Extract the [x, y] coordinate from the center of the cell holding the provided text.  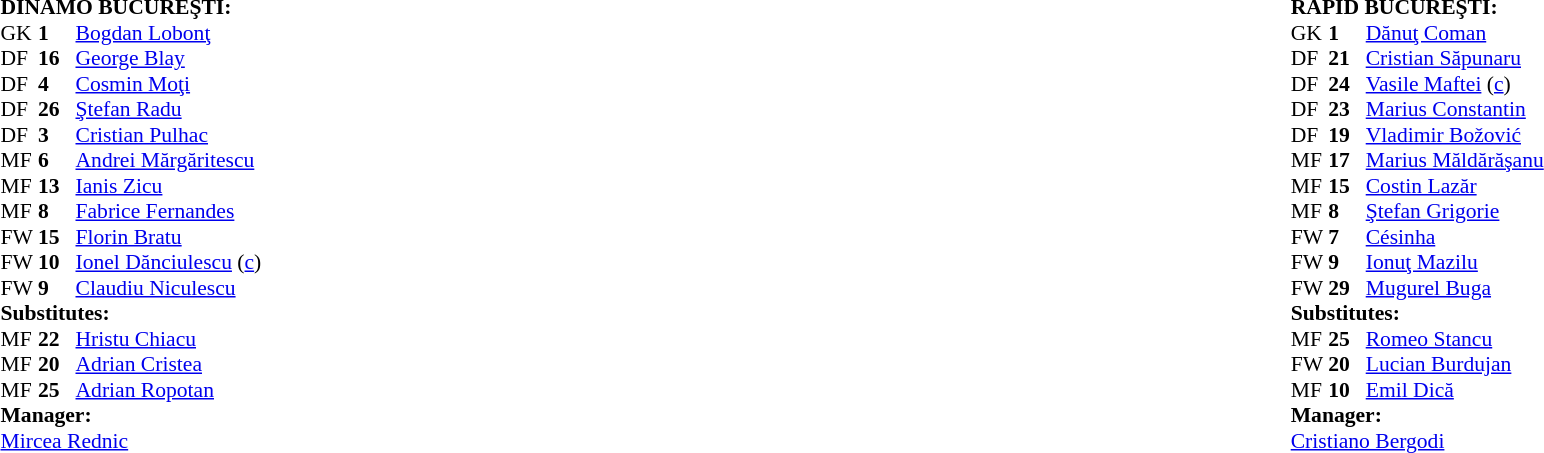
17 [1347, 161]
Claudiu Niculescu [169, 288]
George Blay [169, 59]
Cristian Săpunaru [1455, 59]
Ionuţ Mazilu [1455, 263]
19 [1347, 135]
Ştefan Grigorie [1455, 211]
Ianis Zicu [169, 186]
Cristian Pulhac [169, 135]
7 [1347, 237]
Adrian Cristea [169, 365]
Lucian Burdujan [1455, 365]
3 [57, 135]
Mugurel Buga [1455, 288]
Florin Bratu [169, 237]
Cosmin Moţi [169, 84]
Vasile Maftei (c) [1455, 84]
6 [57, 161]
4 [57, 84]
23 [1347, 109]
Marius Constantin [1455, 109]
Césinha [1455, 237]
Hristu Chiacu [169, 339]
26 [57, 109]
Romeo Stancu [1455, 339]
Vladimir Božović [1455, 135]
13 [57, 186]
Emil Dică [1455, 390]
24 [1347, 84]
Ionel Dănciulescu (c) [169, 263]
21 [1347, 59]
29 [1347, 288]
Costin Lazăr [1455, 186]
Andrei Mărgăritescu [169, 161]
Adrian Ropotan [169, 390]
Fabrice Fernandes [169, 211]
22 [57, 339]
Dănuţ Coman [1455, 33]
Bogdan Lobonţ [169, 33]
Ştefan Radu [169, 109]
Marius Măldărăşanu [1455, 161]
16 [57, 59]
